Pinpoint the cell where the given text exists, returning its [X, Y] midpoint coordinate. 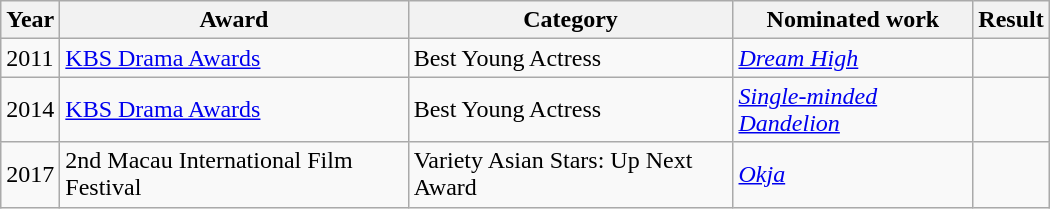
2nd Macau International Film Festival [234, 174]
Category [570, 20]
2011 [30, 58]
Award [234, 20]
Result [1011, 20]
2014 [30, 110]
Dream High [853, 58]
Okja [853, 174]
2017 [30, 174]
Nominated work [853, 20]
Variety Asian Stars: Up Next Award [570, 174]
Single-minded Dandelion [853, 110]
Year [30, 20]
